Capture the cell that displays the provided text and extract its (X, Y) central coordinate. 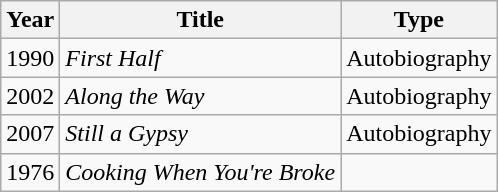
First Half (200, 58)
2002 (30, 96)
Along the Way (200, 96)
2007 (30, 134)
Still a Gypsy (200, 134)
1976 (30, 172)
Title (200, 20)
Year (30, 20)
1990 (30, 58)
Cooking When You're Broke (200, 172)
Type (419, 20)
